Provide the [x, y] coordinate of the cell's center where the given text is located.  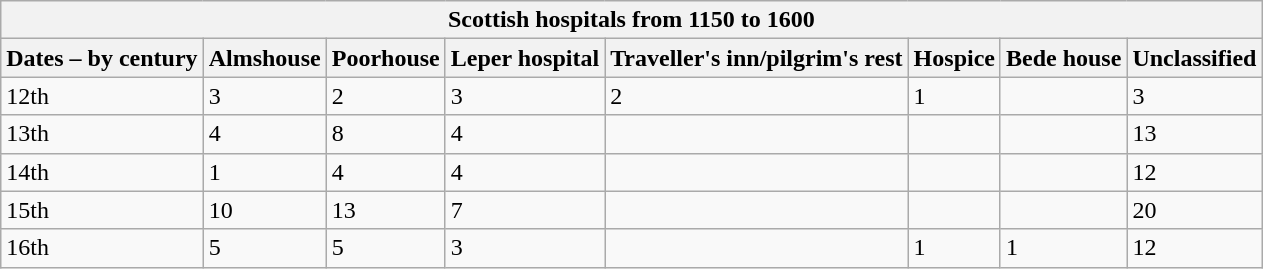
Scottish hospitals from 1150 to 1600 [632, 20]
Dates – by century [102, 58]
14th [102, 172]
7 [524, 210]
Hospice [954, 58]
Bede house [1063, 58]
Leper hospital [524, 58]
12th [102, 96]
8 [386, 134]
13th [102, 134]
10 [264, 210]
Almshouse [264, 58]
16th [102, 248]
Traveller's inn/pilgrim's rest [756, 58]
20 [1194, 210]
Poorhouse [386, 58]
15th [102, 210]
Unclassified [1194, 58]
